Scan for the cell matching the given text and deliver its (X, Y) coordinate at center. 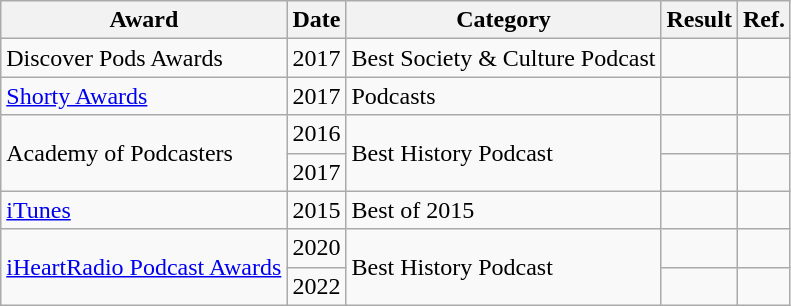
iHeartRadio Podcast Awards (144, 267)
iTunes (144, 210)
2020 (316, 248)
Result (699, 20)
Best Society & Culture Podcast (504, 58)
2016 (316, 134)
Discover Pods Awards (144, 58)
Ref. (764, 20)
Best of 2015 (504, 210)
2022 (316, 286)
Academy of Podcasters (144, 153)
Date (316, 20)
Award (144, 20)
Podcasts (504, 96)
Category (504, 20)
2015 (316, 210)
Shorty Awards (144, 96)
